Locate the cell with the specified text and output its [X, Y] center coordinate. 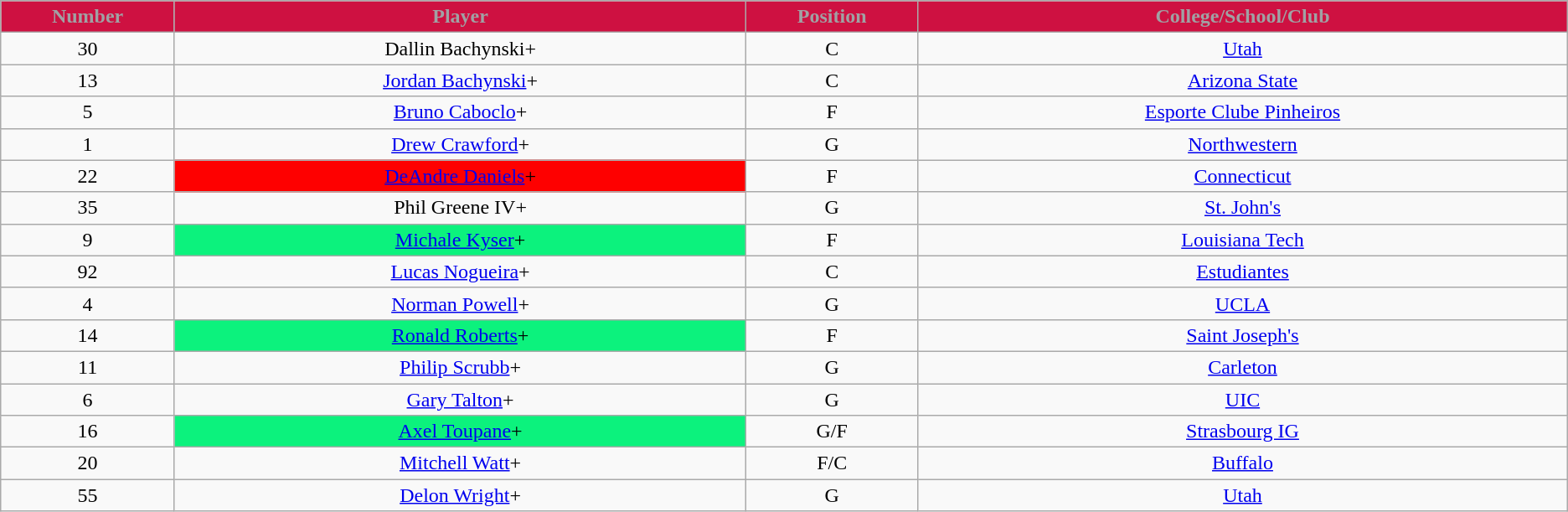
Gary Talton+ [460, 400]
16 [88, 432]
Louisiana Tech [1243, 240]
9 [88, 240]
1 [88, 144]
Northwestern [1243, 144]
22 [88, 176]
14 [88, 335]
DeAndre Daniels+ [460, 176]
F/C [833, 463]
G/F [833, 432]
Connecticut [1243, 176]
Saint Joseph's [1243, 335]
Position [833, 17]
Estudiantes [1243, 272]
11 [88, 367]
Player [460, 17]
Philip Scrubb+ [460, 367]
Carleton [1243, 367]
UCLA [1243, 303]
35 [88, 208]
Dallin Bachynski+ [460, 49]
Ronald Roberts+ [460, 335]
5 [88, 112]
4 [88, 303]
Lucas Nogueira+ [460, 272]
Jordan Bachynski+ [460, 80]
Buffalo [1243, 463]
Arizona State [1243, 80]
30 [88, 49]
20 [88, 463]
St. John's [1243, 208]
55 [88, 495]
College/School/Club [1243, 17]
Esporte Clube Pinheiros [1243, 112]
Bruno Caboclo+ [460, 112]
Strasbourg IG [1243, 432]
Norman Powell+ [460, 303]
Phil Greene IV+ [460, 208]
92 [88, 272]
Number [88, 17]
6 [88, 400]
UIC [1243, 400]
Michale Kyser+ [460, 240]
Axel Toupane+ [460, 432]
Delon Wright+ [460, 495]
Drew Crawford+ [460, 144]
13 [88, 80]
Mitchell Watt+ [460, 463]
